Find where the given text appears and provide that cell's center as [x, y] coordinate. 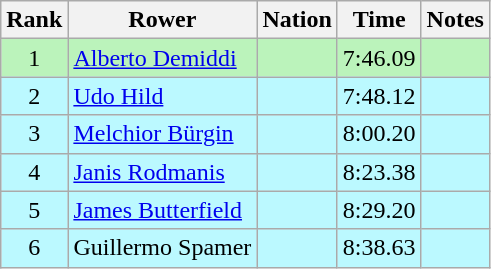
Janis Rodmanis [162, 172]
Time [379, 20]
3 [34, 134]
8:23.38 [379, 172]
6 [34, 248]
5 [34, 210]
8:00.20 [379, 134]
Alberto Demiddi [162, 58]
8:29.20 [379, 210]
Rank [34, 20]
Guillermo Spamer [162, 248]
7:46.09 [379, 58]
Udo Hild [162, 96]
4 [34, 172]
8:38.63 [379, 248]
Melchior Bürgin [162, 134]
1 [34, 58]
Nation [297, 20]
Notes [455, 20]
7:48.12 [379, 96]
Rower [162, 20]
James Butterfield [162, 210]
2 [34, 96]
